Return the [X, Y] coordinate for the center point of the cell that contains the specified text.  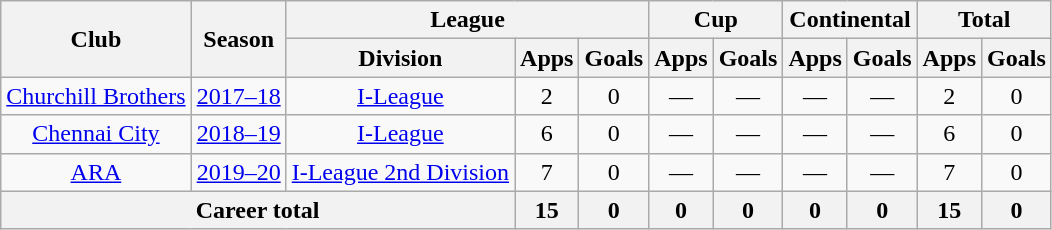
I-League 2nd Division [400, 172]
Career total [258, 210]
Chennai City [96, 134]
2017–18 [238, 96]
Continental [850, 20]
Club [96, 39]
2019–20 [238, 172]
Division [400, 58]
2018–19 [238, 134]
League [468, 20]
Total [984, 20]
Churchill Brothers [96, 96]
ARA [96, 172]
Cup [716, 20]
Season [238, 39]
